Search for the cell housing the specified text and yield its (x, y) center coordinate. 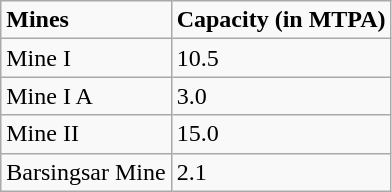
Barsingsar Mine (86, 172)
3.0 (281, 96)
Mine I (86, 58)
2.1 (281, 172)
Mines (86, 20)
15.0 (281, 134)
10.5 (281, 58)
Mine II (86, 134)
Mine I A (86, 96)
Capacity (in MTPA) (281, 20)
